Determine the (X, Y) coordinate at the center of the cell enclosing the given text.  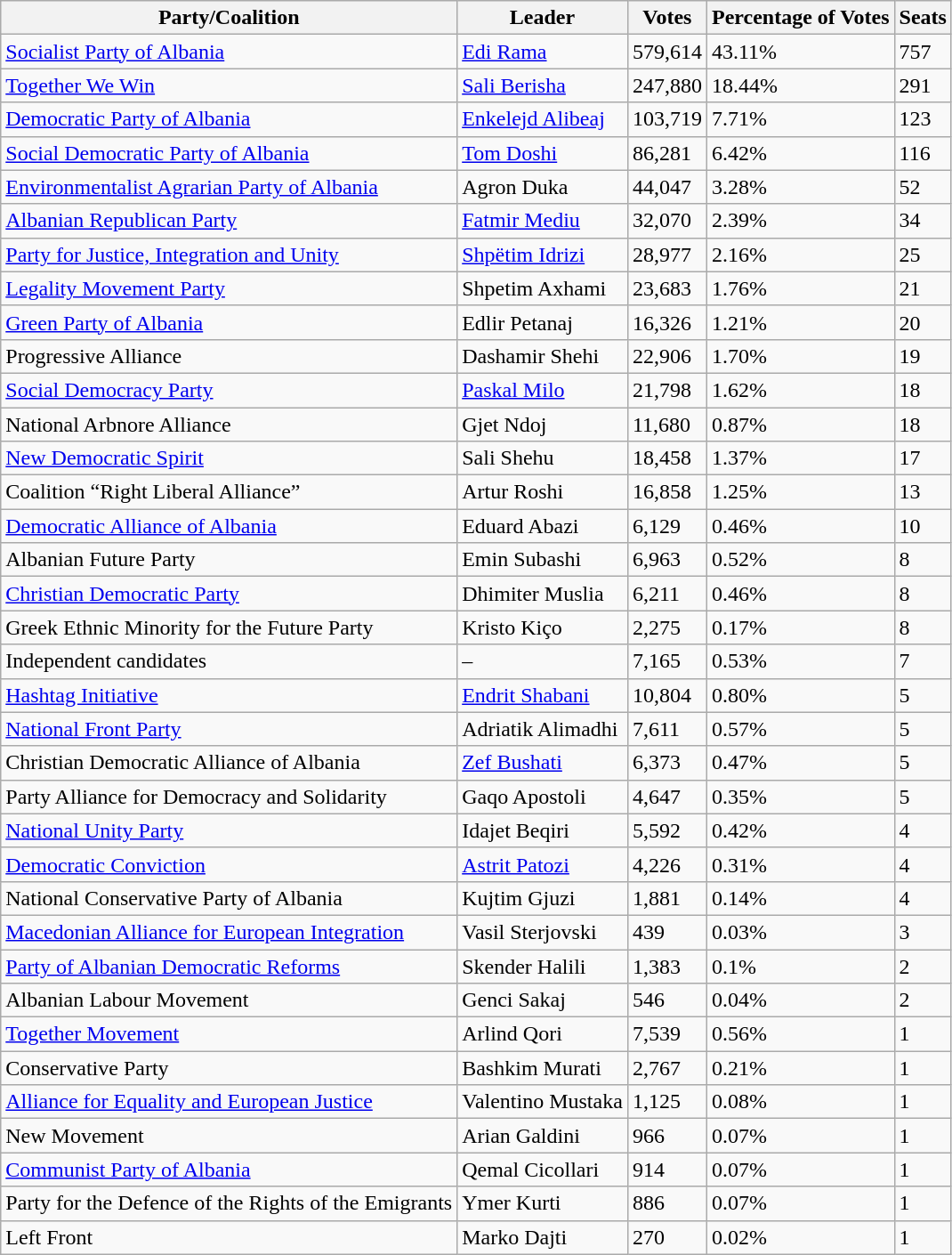
Party for the Defence of the Rights of the Emigrants (230, 1203)
6,963 (667, 560)
Zef Bushati (543, 763)
Endrit Shabani (543, 695)
Paskal Milo (543, 390)
7.71% (801, 119)
Marko Dajti (543, 1237)
National Conservative Party of Albania (230, 898)
Genci Sakaj (543, 1000)
Idajet Beqiri (543, 830)
52 (923, 187)
Shpetim Axhami (543, 288)
44,047 (667, 187)
2,767 (667, 1068)
10 (923, 526)
Gaqo Apostoli (543, 797)
Hashtag Initiative (230, 695)
7,611 (667, 729)
247,880 (667, 85)
Agron Duka (543, 187)
Ymer Kurti (543, 1203)
546 (667, 1000)
Progressive Alliance (230, 356)
Conservative Party (230, 1068)
Social Democratic Party of Albania (230, 153)
Together We Win (230, 85)
Vasil Sterjovski (543, 932)
Together Movement (230, 1034)
21 (923, 288)
123 (923, 119)
2.16% (801, 255)
Dashamir Shehi (543, 356)
Enkelejd Alibeaj (543, 119)
3.28% (801, 187)
1.25% (801, 492)
Sali Berisha (543, 85)
Christian Democratic Alliance of Albania (230, 763)
3 (923, 932)
0.31% (801, 864)
0.42% (801, 830)
0.52% (801, 560)
2,275 (667, 627)
11,680 (667, 425)
New Democratic Spirit (230, 458)
Christian Democratic Party (230, 594)
1,383 (667, 966)
1,881 (667, 898)
Macedonian Alliance for European Integration (230, 932)
– (543, 661)
Independent candidates (230, 661)
Emin Subashi (543, 560)
579,614 (667, 52)
Party Alliance for Democracy and Solidarity (230, 797)
291 (923, 85)
7,539 (667, 1034)
17 (923, 458)
Coalition “Right Liberal Alliance” (230, 492)
18.44% (801, 85)
Astrit Patozi (543, 864)
1,125 (667, 1102)
Democratic Party of Albania (230, 119)
0.57% (801, 729)
6.42% (801, 153)
1.21% (801, 322)
86,281 (667, 153)
Valentino Mustaka (543, 1102)
Legality Movement Party (230, 288)
16,858 (667, 492)
116 (923, 153)
0.35% (801, 797)
Adriatik Alimadhi (543, 729)
270 (667, 1237)
22,906 (667, 356)
Edlir Petanaj (543, 322)
Party for Justice, Integration and Unity (230, 255)
18,458 (667, 458)
Albanian Republican Party (230, 221)
0.56% (801, 1034)
1.76% (801, 288)
19 (923, 356)
7 (923, 661)
National Front Party (230, 729)
21,798 (667, 390)
6,211 (667, 594)
103,719 (667, 119)
Party/Coalition (230, 18)
Sali Shehu (543, 458)
13 (923, 492)
Bashkim Murati (543, 1068)
1.62% (801, 390)
Tom Doshi (543, 153)
Kujtim Gjuzi (543, 898)
966 (667, 1136)
0.04% (801, 1000)
Artur Roshi (543, 492)
1.70% (801, 356)
National Arbnore Alliance (230, 425)
Kristo Kiço (543, 627)
Arlind Qori (543, 1034)
0.47% (801, 763)
0.08% (801, 1102)
Social Democracy Party (230, 390)
National Unity Party (230, 830)
Dhimiter Muslia (543, 594)
6,129 (667, 526)
16,326 (667, 322)
0.80% (801, 695)
Alliance for Equality and European Justice (230, 1102)
Albanian Future Party (230, 560)
0.14% (801, 898)
2.39% (801, 221)
0.53% (801, 661)
43.11% (801, 52)
0.1% (801, 966)
0.03% (801, 932)
Edi Rama (543, 52)
28,977 (667, 255)
Gjet Ndoj (543, 425)
Arian Galdini (543, 1136)
Shpëtim Idrizi (543, 255)
Democratic Conviction (230, 864)
34 (923, 221)
5,592 (667, 830)
0.17% (801, 627)
Seats (923, 18)
439 (667, 932)
Eduard Abazi (543, 526)
Green Party of Albania (230, 322)
Environmentalist Agrarian Party of Albania (230, 187)
Party of Albanian Democratic Reforms (230, 966)
25 (923, 255)
32,070 (667, 221)
Percentage of Votes (801, 18)
0.02% (801, 1237)
0.21% (801, 1068)
Skender Halili (543, 966)
Greek Ethnic Minority for the Future Party (230, 627)
Socialist Party of Albania (230, 52)
20 (923, 322)
7,165 (667, 661)
New Movement (230, 1136)
Leader (543, 18)
Qemal Cicollari (543, 1170)
757 (923, 52)
Democratic Alliance of Albania (230, 526)
886 (667, 1203)
10,804 (667, 695)
Fatmir Mediu (543, 221)
4,226 (667, 864)
Communist Party of Albania (230, 1170)
Left Front (230, 1237)
0.87% (801, 425)
1.37% (801, 458)
4,647 (667, 797)
23,683 (667, 288)
914 (667, 1170)
Albanian Labour Movement (230, 1000)
6,373 (667, 763)
Votes (667, 18)
